Locate the cell with the specified text and output its [X, Y] center coordinate. 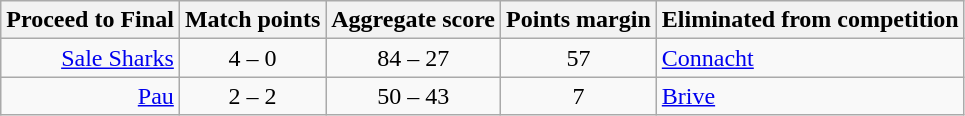
57 [579, 58]
Eliminated from competition [810, 20]
Points margin [579, 20]
7 [579, 96]
Proceed to Final [90, 20]
Sale Sharks [90, 58]
4 – 0 [252, 58]
Aggregate score [414, 20]
50 – 43 [414, 96]
Pau [90, 96]
Match points [252, 20]
84 – 27 [414, 58]
Connacht [810, 58]
Brive [810, 96]
2 – 2 [252, 96]
